Locate the cell with the specified text and output its [x, y] center coordinate. 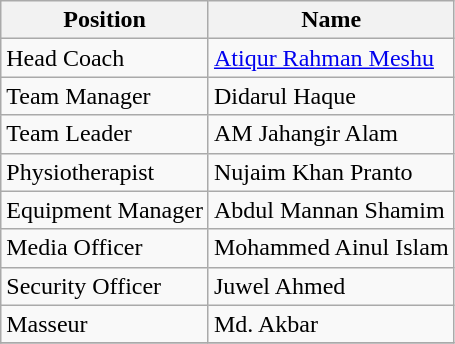
Head Coach [105, 58]
Mohammed Ainul Islam [331, 248]
Abdul Mannan Shamim [331, 210]
Team Manager [105, 96]
Equipment Manager [105, 210]
Juwel Ahmed [331, 286]
Atiqur Rahman Meshu [331, 58]
Md. Akbar [331, 324]
AM Jahangir Alam [331, 134]
Security Officer [105, 286]
Team Leader [105, 134]
Position [105, 20]
Physiotherapist [105, 172]
Masseur [105, 324]
Name [331, 20]
Nujaim Khan Pranto [331, 172]
Didarul Haque [331, 96]
Media Officer [105, 248]
